Identify which cell holds the provided text, then report its (X, Y) central coordinate. 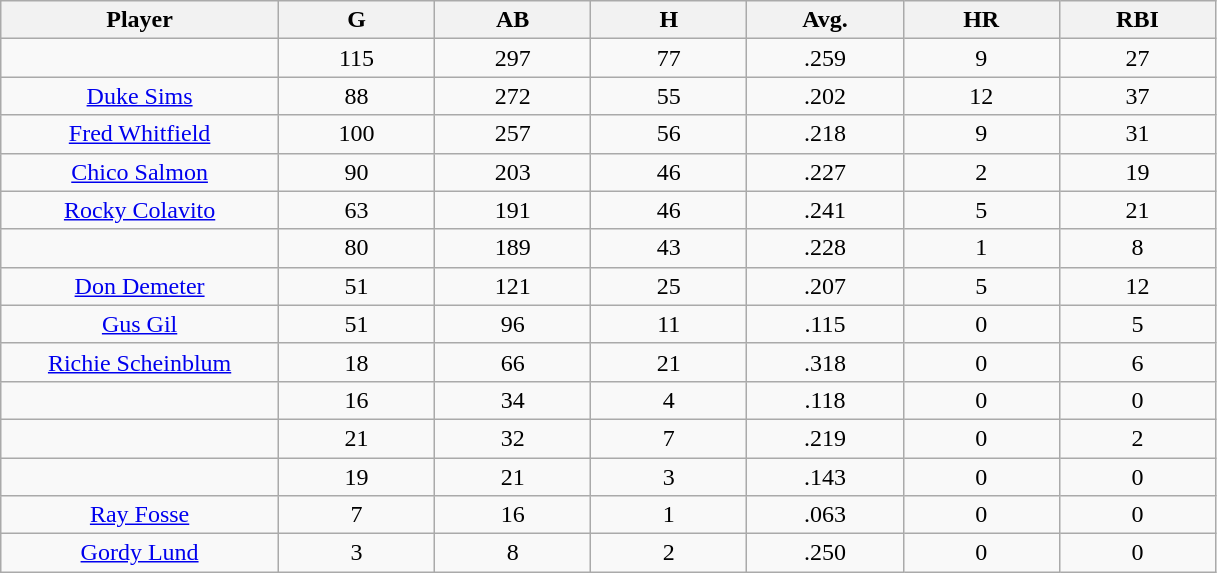
.250 (825, 553)
115 (356, 58)
272 (513, 96)
257 (513, 134)
H (669, 20)
Avg. (825, 20)
.202 (825, 96)
37 (1137, 96)
191 (513, 210)
43 (669, 248)
Ray Fosse (140, 515)
90 (356, 172)
.241 (825, 210)
25 (669, 286)
56 (669, 134)
27 (1137, 58)
32 (513, 438)
18 (356, 362)
.115 (825, 324)
Gordy Lund (140, 553)
.143 (825, 477)
G (356, 20)
31 (1137, 134)
11 (669, 324)
.228 (825, 248)
Duke Sims (140, 96)
Rocky Colavito (140, 210)
Gus Gil (140, 324)
96 (513, 324)
HR (981, 20)
80 (356, 248)
Don Demeter (140, 286)
100 (356, 134)
4 (669, 400)
Chico Salmon (140, 172)
121 (513, 286)
.219 (825, 438)
Player (140, 20)
203 (513, 172)
297 (513, 58)
.227 (825, 172)
AB (513, 20)
6 (1137, 362)
.318 (825, 362)
Fred Whitfield (140, 134)
Richie Scheinblum (140, 362)
55 (669, 96)
66 (513, 362)
RBI (1137, 20)
.063 (825, 515)
88 (356, 96)
189 (513, 248)
.207 (825, 286)
.218 (825, 134)
34 (513, 400)
.259 (825, 58)
.118 (825, 400)
63 (356, 210)
77 (669, 58)
